Output the [x, y] coordinate of the center of the cell containing the given text.  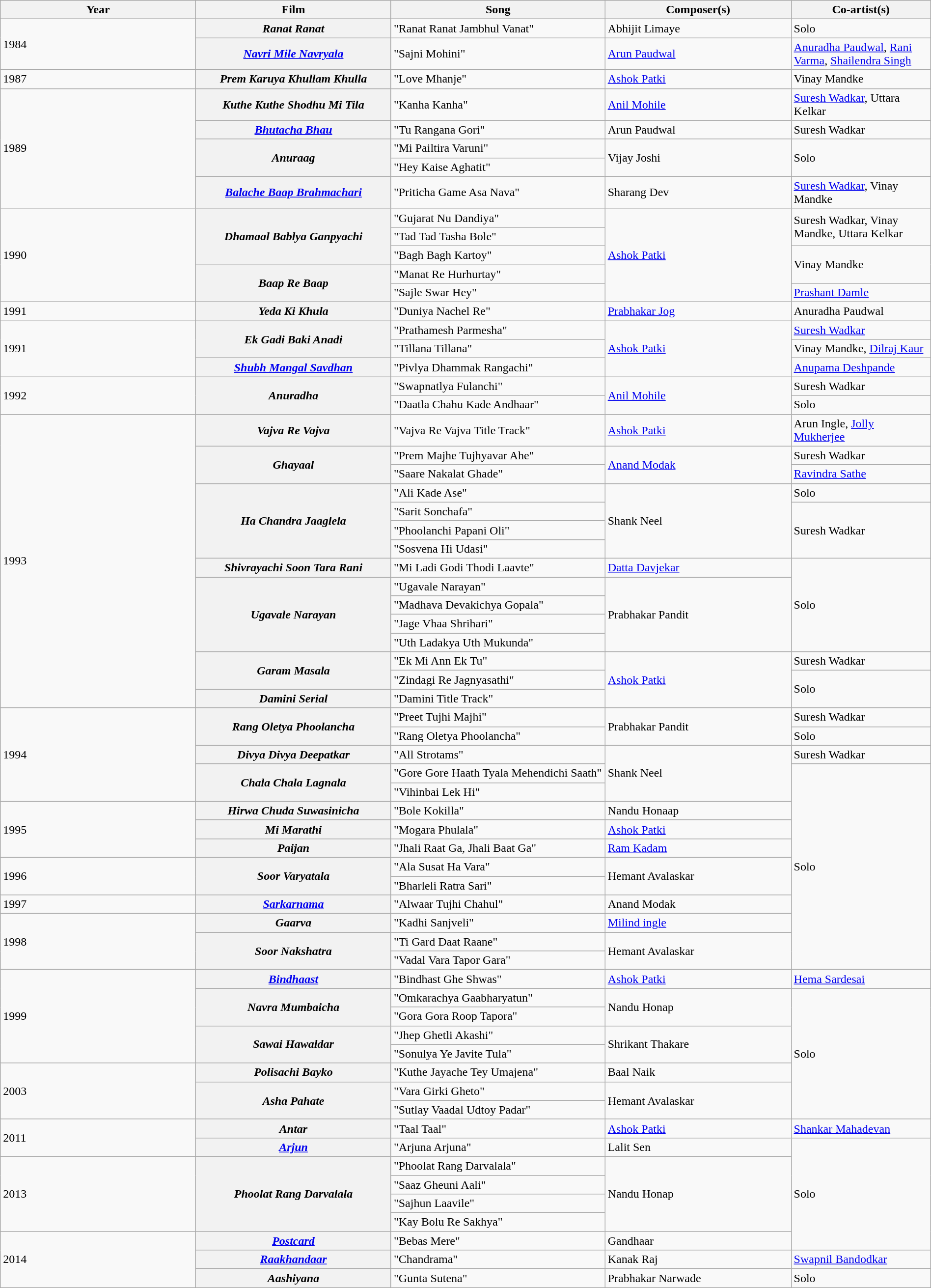
"Priticha Game Asa Nava" [498, 193]
Hema Sardesai [861, 979]
Yeda Ki Khula [294, 311]
Vinay Mandke, Dilraj Kaur [861, 349]
1994 [98, 755]
"Kadhi Sanjveli" [498, 923]
Swapnil Bandodkar [861, 1260]
Sarkarnama [294, 904]
"Bharleli Ratra Sari" [498, 886]
"Bagh Bagh Kartoy" [498, 255]
Sharang Dev [698, 193]
"Ti Gard Daat Raane" [498, 942]
1989 [98, 148]
Garam Masala [294, 671]
"Bindhast Ghe Shwas" [498, 979]
Dhamaal Bablya Ganpyachi [294, 236]
Composer(s) [698, 10]
Ghayaal [294, 465]
Hirwa Chuda Suwasinicha [294, 811]
Film [294, 10]
"Tillana Tillana" [498, 349]
Chala Chala Lagnala [294, 783]
Baal Naik [698, 1072]
"Alwaar Tujhi Chahul" [498, 904]
"Prathamesh Parmesha" [498, 330]
"Phoolanchi Papani Oli" [498, 530]
"Sajni Mohini" [498, 54]
"Gunta Sutena" [498, 1278]
Suresh Wadkar, Vinay Mandke [861, 193]
"Kuthe Jayache Tey Umajena" [498, 1072]
"Ali Kade Ase" [498, 493]
2013 [98, 1194]
"Phoolat Rang Darvalala" [498, 1166]
Prashant Damle [861, 293]
1993 [98, 561]
"Jhali Raat Ga, Jhali Baat Ga" [498, 848]
Gaarva [294, 923]
"Saare Nakalat Ghade" [498, 474]
Abhijit Limaye [698, 28]
"Kay Bolu Re Sakhya" [498, 1222]
Arun Ingle, Jolly Mukherjee [861, 430]
"Sonulya Ye Javite Tula" [498, 1054]
Co-artist(s) [861, 10]
"Duniya Nachel Re" [498, 311]
Prabhakar Narwade [698, 1278]
Nandu Honaap [698, 811]
Vajva Re Vajva [294, 430]
"Chandrama" [498, 1260]
Anuradha Paudwal, Rani Varma, Shailendra Singh [861, 54]
"Ala Susat Ha Vara" [498, 867]
1995 [98, 829]
"Madhava Devakichya Gopala" [498, 605]
Navra Mumbaicha [294, 1007]
Rang Oletya Phoolancha [294, 727]
Prem Karuya Khullam Khulla [294, 79]
"Ranat Ranat Jambhul Vanat" [498, 28]
"Gora Gora Roop Tapora" [498, 1016]
"Mi Pailtira Varuni" [498, 148]
"Bole Kokilla" [498, 811]
Shivrayachi Soon Tara Rani [294, 567]
Shankar Mahadevan [861, 1128]
1987 [98, 79]
"Arjuna Arjuna" [498, 1147]
"Kanha Kanha" [498, 104]
"Bebas Mere" [498, 1241]
Year [98, 10]
"Gujarat Nu Dandiya" [498, 218]
"Saaz Gheuni Aali" [498, 1184]
Gandhaar [698, 1241]
"Ugavale Narayan" [498, 586]
Polisachi Bayko [294, 1072]
Postcard [294, 1241]
Milind ingle [698, 923]
Ranat Ranat [294, 28]
Shubh Mangal Savdhan [294, 367]
Bhutacha Bhau [294, 130]
"Taal Taal" [498, 1128]
Ravindra Sathe [861, 474]
Datta Davjekar [698, 567]
Anupama Deshpande [861, 367]
"Sajhun Laavile" [498, 1204]
"Jage Vhaa Shrihari" [498, 624]
Asha Pahate [294, 1100]
"Vadal Vara Tapor Gara" [498, 960]
Bindhaast [294, 979]
"Prem Majhe Tujhyavar Ahe" [498, 455]
Soor Varyatala [294, 876]
Divya Divya Deepatkar [294, 755]
Ha Chandra Jaaglela [294, 521]
Aashiyana [294, 1278]
"Mogara Phulala" [498, 829]
"Jhep Ghetli Akashi" [498, 1035]
Soor Nakshatra [294, 951]
"All Strotams" [498, 755]
Kanak Raj [698, 1260]
Anuradha Paudwal [861, 311]
Suresh Wadkar, Vinay Mandke, Uttara Kelkar [861, 227]
Ek Gadi Baki Anadi [294, 339]
"Tu Rangana Gori" [498, 130]
Paijan [294, 848]
Raakhandaar [294, 1260]
"Uth Ladakya Uth Mukunda" [498, 643]
"Sarit Sonchafa" [498, 511]
Mi Marathi [294, 829]
"Vajva Re Vajva Title Track" [498, 430]
Song [498, 10]
1992 [98, 395]
Ugavale Narayan [294, 614]
"Hey Kaise Aghatit" [498, 167]
"Preet Tujhi Majhi" [498, 717]
Kuthe Kuthe Shodhu Mi Tila [294, 104]
"Damini Title Track" [498, 699]
"Daatla Chahu Kade Andhaar" [498, 405]
Balache Baap Brahmachari [294, 193]
1984 [98, 44]
2014 [98, 1260]
Lalit Sen [698, 1147]
Baap Re Baap [294, 283]
Navri Mile Navryala [294, 54]
"Love Mhanje" [498, 79]
"Pivlya Dhammak Rangachi" [498, 367]
"Gore Gore Haath Tyala Mehendichi Saath" [498, 773]
Damini Serial [294, 699]
2003 [98, 1091]
Anuraag [294, 158]
"Manat Re Hurhurtay" [498, 274]
"Sosvena Hi Udasi" [498, 549]
"Omkarachya Gaabharyatun" [498, 998]
Anuradha [294, 395]
"Rang Oletya Phoolancha" [498, 736]
"Tad Tad Tasha Bole" [498, 236]
Suresh Wadkar, Uttara Kelkar [861, 104]
"Sutlay Vaadal Udtoy Padar" [498, 1110]
"Vihinbai Lek Hi" [498, 792]
Prabhakar Jog [698, 311]
Sawai Hawaldar [294, 1044]
"Mi Ladi Godi Thodi Laavte" [498, 567]
1990 [98, 255]
Ram Kadam [698, 848]
1998 [98, 942]
"Sajle Swar Hey" [498, 293]
Phoolat Rang Darvalala [294, 1194]
1997 [98, 904]
Vijay Joshi [698, 158]
"Ek Mi Ann Ek Tu" [498, 661]
"Swapnatlya Fulanchi" [498, 386]
1996 [98, 876]
"Vara Girki Gheto" [498, 1091]
Shrikant Thakare [698, 1044]
1999 [98, 1016]
"Zindagi Re Jagnyasathi" [498, 680]
Antar [294, 1128]
Arjun [294, 1147]
2011 [98, 1138]
